Determine the [X, Y] coordinate at the center of the cell enclosing the given text.  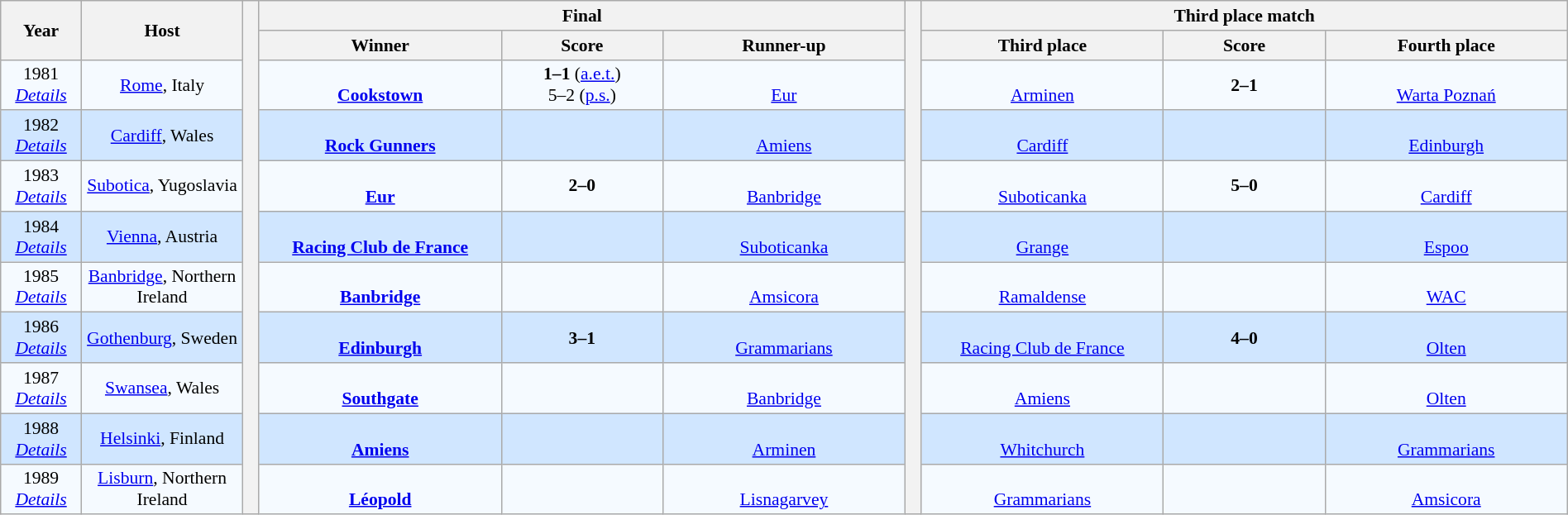
1–1 (a.e.t.)5–2 (p.s.) [582, 84]
WAC [1446, 288]
3–1 [582, 337]
Espoo [1446, 236]
Rock Gunners [380, 136]
Banbridge, Northern Ireland [162, 288]
2–1 [1244, 84]
1986Details [41, 337]
Gothenburg, Sweden [162, 337]
Léopold [380, 489]
Winner [380, 45]
Subotica, Yugoslavia [162, 187]
4–0 [1244, 337]
Swansea, Wales [162, 389]
Helsinki, Finland [162, 438]
1981Details [41, 84]
5–0 [1244, 187]
1988Details [41, 438]
Host [162, 30]
Cookstown [380, 84]
Third place match [1244, 16]
Final [582, 16]
Lisnagarvey [784, 489]
Vienna, Austria [162, 236]
Third place [1042, 45]
Ramaldense [1042, 288]
1989Details [41, 489]
Year [41, 30]
1985Details [41, 288]
Whitchurch [1042, 438]
Lisburn, Northern Ireland [162, 489]
Rome, Italy [162, 84]
1983Details [41, 187]
Cardiff, Wales [162, 136]
Southgate [380, 389]
Grange [1042, 236]
Fourth place [1446, 45]
Runner-up [784, 45]
1987Details [41, 389]
1984Details [41, 236]
2–0 [582, 187]
Warta Poznań [1446, 84]
1982Details [41, 136]
